Pinpoint the cell where the given text exists, returning its [X, Y] midpoint coordinate. 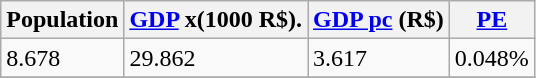
Population [62, 20]
GDP x(1000 R$). [216, 20]
29.862 [216, 58]
8.678 [62, 58]
3.617 [379, 58]
0.048% [492, 58]
GDP pc (R$) [379, 20]
PE [492, 20]
